Scan for the cell matching the given text and deliver its [X, Y] coordinate at center. 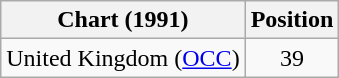
Chart (1991) [123, 20]
Position [292, 20]
United Kingdom (OCC) [123, 58]
39 [292, 58]
